Detect which cell encompasses the target text, then output its (x, y) center coordinate. 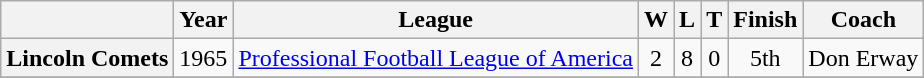
8 (688, 58)
Coach (864, 20)
Year (204, 20)
5th (766, 58)
W (656, 20)
L (688, 20)
1965 (204, 58)
Finish (766, 20)
Don Erway (864, 58)
0 (714, 58)
2 (656, 58)
League (436, 20)
Lincoln Comets (88, 58)
T (714, 20)
Professional Football League of America (436, 58)
